Search for the cell housing the specified text and yield its (X, Y) center coordinate. 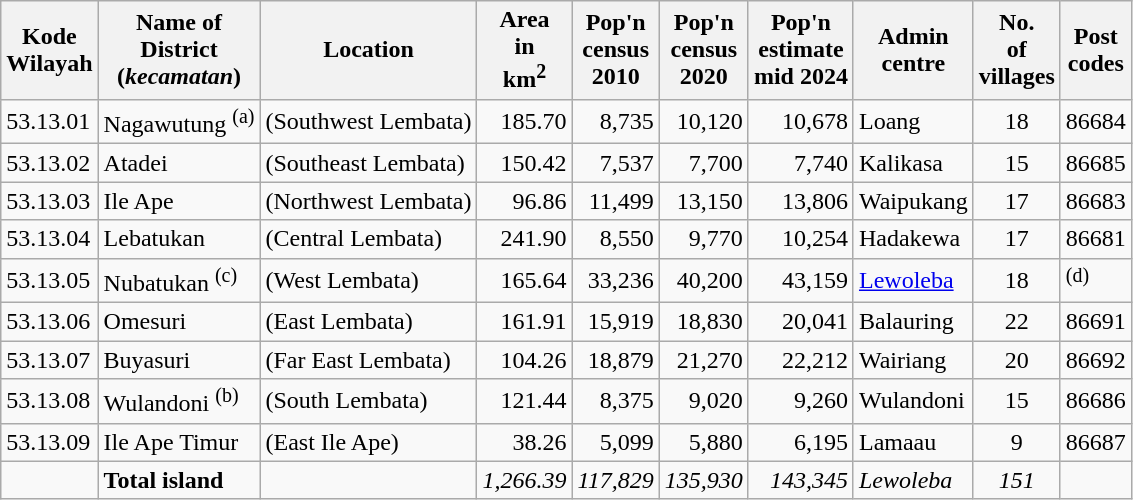
53.13.07 (50, 360)
Buyasuri (179, 360)
Name ofDistrict (kecamatan) (179, 50)
165.64 (524, 280)
86691 (1096, 322)
53.13.02 (50, 163)
53.13.01 (50, 122)
10,254 (800, 239)
6,195 (800, 442)
43,159 (800, 280)
22,212 (800, 360)
(Northwest Lembata) (368, 201)
241.90 (524, 239)
185.70 (524, 122)
9,020 (704, 402)
53.13.08 (50, 402)
18,879 (616, 360)
8,735 (616, 122)
1,266.39 (524, 480)
7,700 (704, 163)
8,375 (616, 402)
Total island (179, 480)
Pop'nestimatemid 2024 (800, 50)
22 (1016, 322)
11,499 (616, 201)
104.26 (524, 360)
5,880 (704, 442)
53.13.05 (50, 280)
Lebatukan (179, 239)
(d) (1096, 280)
Nubatukan (c) (179, 280)
Lamaau (913, 442)
33,236 (616, 280)
20,041 (800, 322)
Wairiang (913, 360)
86683 (1096, 201)
(East Ile Ape) (368, 442)
10,120 (704, 122)
10,678 (800, 122)
(Central Lembata) (368, 239)
9,770 (704, 239)
Pop'ncensus2020 (704, 50)
86692 (1096, 360)
38.26 (524, 442)
Kalikasa (913, 163)
Kode Wilayah (50, 50)
96.86 (524, 201)
Area in km2 (524, 50)
135,930 (704, 480)
Pop'ncensus2010 (616, 50)
Balauring (913, 322)
21,270 (704, 360)
40,200 (704, 280)
Admin centre (913, 50)
13,806 (800, 201)
No.ofvillages (1016, 50)
15,919 (616, 322)
8,550 (616, 239)
Ile Ape Timur (179, 442)
Location (368, 50)
9 (1016, 442)
161.91 (524, 322)
86687 (1096, 442)
13,150 (704, 201)
9,260 (800, 402)
7,537 (616, 163)
(Southwest Lembata) (368, 122)
150.42 (524, 163)
53.13.03 (50, 201)
53.13.06 (50, 322)
Nagawutung (a) (179, 122)
(East Lembata) (368, 322)
Wulandoni (b) (179, 402)
86684 (1096, 122)
117,829 (616, 480)
Hadakewa (913, 239)
86686 (1096, 402)
Postcodes (1096, 50)
(Far East Lembata) (368, 360)
(South Lembata) (368, 402)
Ile Ape (179, 201)
5,099 (616, 442)
18,830 (704, 322)
Waipukang (913, 201)
86685 (1096, 163)
86681 (1096, 239)
Atadei (179, 163)
Omesuri (179, 322)
151 (1016, 480)
7,740 (800, 163)
(Southeast Lembata) (368, 163)
(West Lembata) (368, 280)
Loang (913, 122)
20 (1016, 360)
53.13.09 (50, 442)
Wulandoni (913, 402)
121.44 (524, 402)
53.13.04 (50, 239)
143,345 (800, 480)
